Search for the cell housing the specified text and yield its [X, Y] center coordinate. 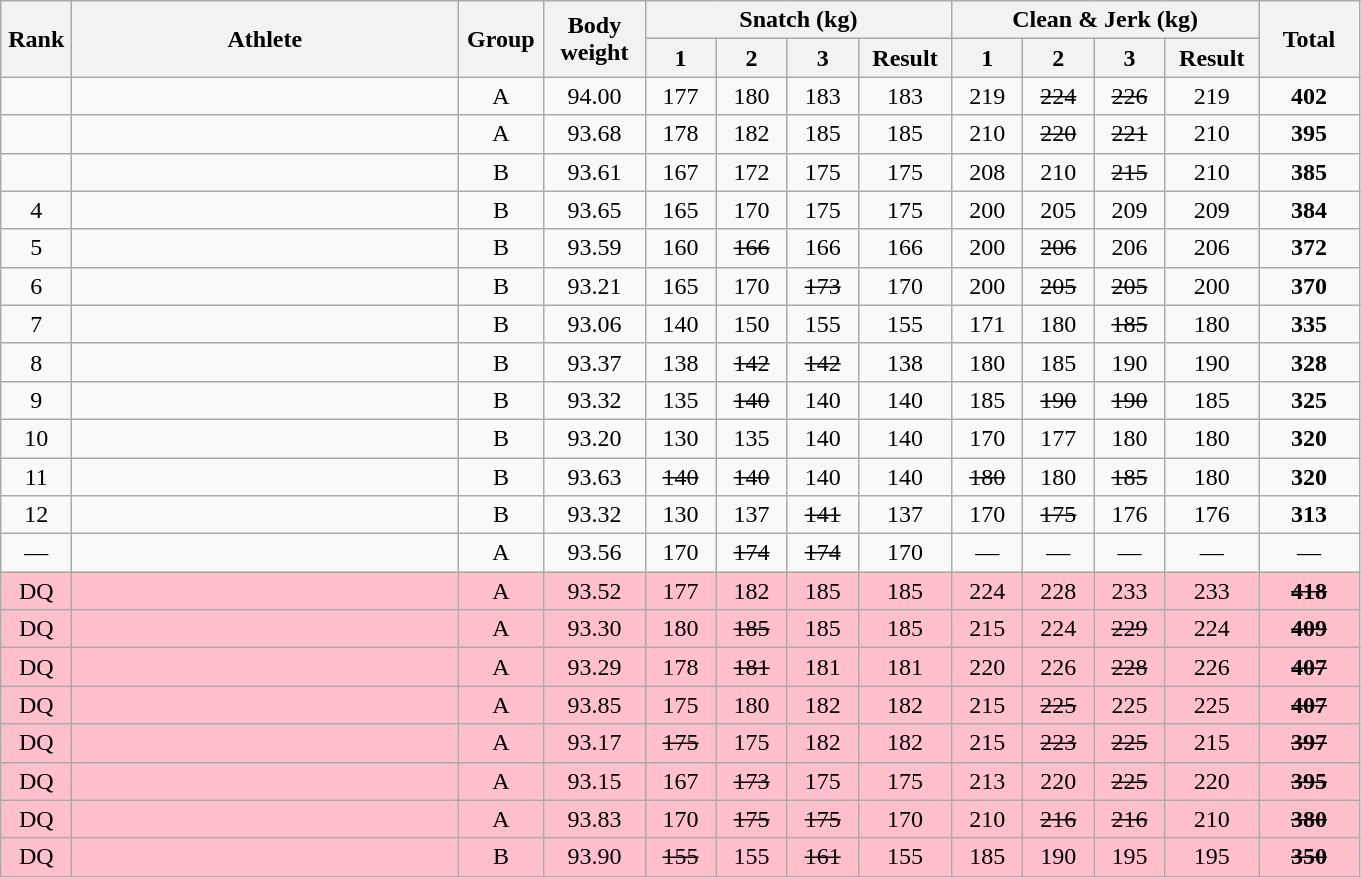
8 [36, 362]
402 [1308, 96]
11 [36, 477]
213 [988, 781]
223 [1058, 743]
94.00 [594, 96]
325 [1308, 400]
93.29 [594, 667]
370 [1308, 286]
172 [752, 172]
6 [36, 286]
380 [1308, 819]
418 [1308, 591]
141 [822, 515]
4 [36, 210]
5 [36, 248]
Body weight [594, 39]
Snatch (kg) [798, 20]
93.68 [594, 134]
93.30 [594, 629]
Clean & Jerk (kg) [1106, 20]
313 [1308, 515]
208 [988, 172]
372 [1308, 248]
93.15 [594, 781]
93.85 [594, 705]
161 [822, 857]
229 [1130, 629]
93.65 [594, 210]
9 [36, 400]
Athlete [265, 39]
7 [36, 324]
328 [1308, 362]
384 [1308, 210]
Rank [36, 39]
93.17 [594, 743]
93.61 [594, 172]
Total [1308, 39]
93.52 [594, 591]
385 [1308, 172]
350 [1308, 857]
397 [1308, 743]
93.37 [594, 362]
171 [988, 324]
335 [1308, 324]
221 [1130, 134]
10 [36, 438]
150 [752, 324]
160 [680, 248]
12 [36, 515]
93.20 [594, 438]
93.21 [594, 286]
93.63 [594, 477]
93.90 [594, 857]
93.06 [594, 324]
409 [1308, 629]
Group [501, 39]
93.56 [594, 553]
93.83 [594, 819]
93.59 [594, 248]
